Capture the cell that displays the provided text and extract its (X, Y) central coordinate. 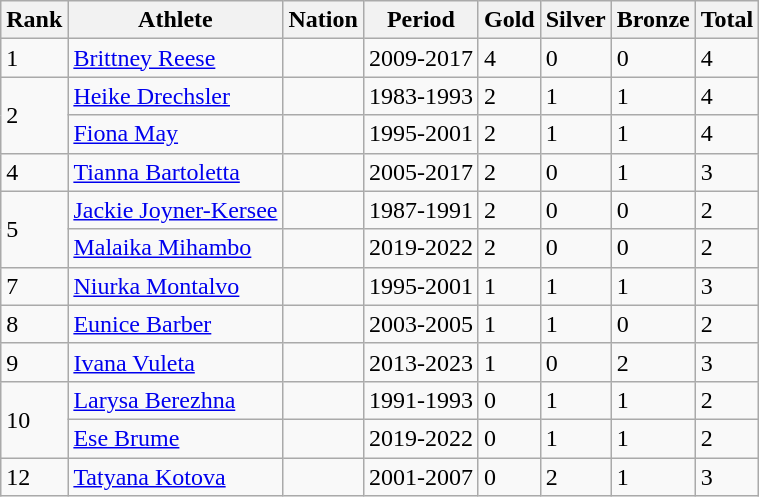
Fiona May (176, 134)
1987-1991 (420, 210)
8 (34, 324)
2013-2023 (420, 362)
Jackie Joyner-Kersee (176, 210)
12 (34, 477)
Ivana Vuleta (176, 362)
Larysa Berezhna (176, 400)
9 (34, 362)
2001-2007 (420, 477)
1991-1993 (420, 400)
Tianna Bartoletta (176, 172)
Bronze (653, 20)
7 (34, 286)
Tatyana Kotova (176, 477)
Gold (509, 20)
Brittney Reese (176, 58)
Malaika Mihambo (176, 248)
Rank (34, 20)
2005-2017 (420, 172)
10 (34, 419)
Total (727, 20)
Eunice Barber (176, 324)
2009-2017 (420, 58)
Ese Brume (176, 438)
Heike Drechsler (176, 96)
Silver (576, 20)
Niurka Montalvo (176, 286)
Period (420, 20)
Athlete (176, 20)
2003-2005 (420, 324)
Nation (323, 20)
5 (34, 229)
1983-1993 (420, 96)
